Scan for the cell matching the given text and deliver its [X, Y] coordinate at center. 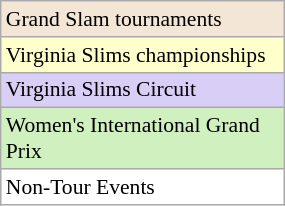
Virginia Slims Circuit [142, 90]
Non-Tour Events [142, 187]
Grand Slam tournaments [142, 19]
Women's International Grand Prix [142, 138]
Virginia Slims championships [142, 55]
